Pinpoint the cell where the given text exists, returning its [x, y] midpoint coordinate. 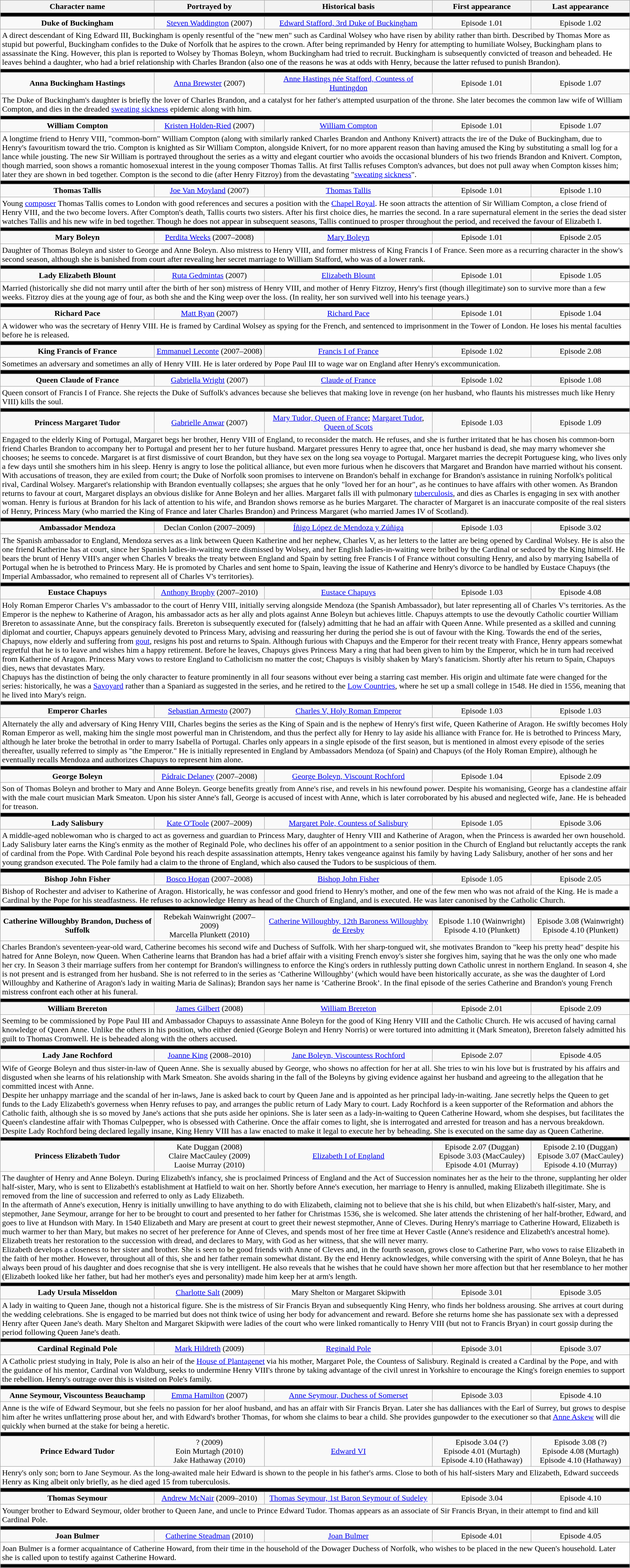
Episode 2.08 [580, 351]
Queen Claude of France [77, 380]
Mary Shelton or Margaret Skipwith [348, 1293]
Rebekah Wainwright (2007–2009) Marcella Plunkett (2010) [209, 926]
Episode 3.07 [580, 1348]
King Francis of France [77, 351]
Catherine Willoughby Brandon, Duchess of Suffolk [77, 926]
Anna Brewster (2007) [209, 83]
Margaret Pole, Countess of Salisbury [348, 823]
Portrayed by [209, 7]
Lady Elizabeth Blount [77, 275]
Mary Tudor, Queen of France; Margaret Tudor, Queen of Scots [348, 422]
Episode 1.08 [580, 380]
Claude of France [348, 380]
First appearance [482, 7]
Episode 4.01 [482, 1536]
Francis I of France [348, 351]
Edward VI [348, 1451]
Episode 4.08 [580, 593]
Sebastian Armesto (2007) [209, 711]
Duke of Buckingham [77, 23]
Episode 2.07 [482, 1055]
Lady Jane Rochford [77, 1055]
James Gilbert (2008) [209, 1008]
Andrew McNair (2009–2010) [209, 1498]
Anne Seymour, Viscountess Beauchamp [77, 1395]
Kristen Holden-Ried (2007) [209, 126]
Episode 3.03 [482, 1395]
George Boleyn [77, 776]
Kate Duggan (2008) Claire MacCauley (2009) Laoise Murray (2010) [209, 1156]
Charles V, Holy Roman Emperor [348, 711]
Episode 3.05 [580, 1293]
Anne Hastings née Stafford, Countess of Huntingdon [348, 83]
Ambassador Mendoza [77, 528]
Elizabeth Blount [348, 275]
Ruta Gedmintas (2007) [209, 275]
Princess Margaret Tudor [77, 422]
Episode 2.07 (Duggan) Episode 3.03 (MacCauley) Episode 4.01 (Murray) [482, 1156]
Kate O'Toole (2007–2009) [209, 823]
Episode 3.04 (?) Episode 4.01 (Murtagh) Episode 4.10 (Hathaway) [482, 1451]
Matt Ryan (2007) [209, 313]
Mark Hildreth (2009) [209, 1348]
Episode 3.08 (?) Episode 4.08 (Murtagh) Episode 4.10 (Hathaway) [580, 1451]
Elizabeth I of England [348, 1156]
Charlotte Salt (2009) [209, 1293]
Emperor Charles [77, 711]
Íñigo López de Mendoza y Zúñiga [348, 528]
Thomas Seymour, 1st Baron Seymour of Sudeley [348, 1498]
Episode 2.10 (Duggan) Episode 3.07 (MacCauley) Episode 4.10 (Murray) [580, 1156]
? (2009) Eoin Murtagh (2010) Jake Hathaway (2010) [209, 1451]
Emma Hamilton (2007) [209, 1395]
Cardinal Reginald Pole [77, 1348]
Reginald Pole [348, 1348]
Episode 3.02 [580, 528]
Gabriella Wright (2007) [209, 380]
Episode 3.08 (Wainwright) Episode 4.10 (Plunkett) [580, 926]
Episode 1.09 [580, 422]
Episode 1.10 [580, 190]
Prince Edward Tudor [77, 1451]
Gabrielle Anwar (2007) [209, 422]
Episode 1.10 (Wainwright) Episode 4.10 (Plunkett) [482, 926]
Steven Waddington (2007) [209, 23]
George Boleyn, Viscount Rochford [348, 776]
Thomas Seymour [77, 1498]
Anna Buckingham Hastings [77, 83]
Episode 3.04 [482, 1498]
Bosco Hogan (2007–2008) [209, 879]
Joanne King (2008–2010) [209, 1055]
Anthony Brophy (2007–2010) [209, 593]
Episode 3.06 [580, 823]
Declan Conlon (2007–2009) [209, 528]
Character name [77, 7]
Catherine Steadman (2010) [209, 1536]
Jane Boleyn, Viscountess Rochford [348, 1055]
Anne Seymour, Duchess of Somerset [348, 1395]
Emmanuel Leconte (2007–2008) [209, 351]
Episode 2.01 [482, 1008]
Historical basis [348, 7]
Pádraic Delaney (2007–2008) [209, 776]
Catherine Willoughby, 12th Baroness Willoughby de Eresby [348, 926]
Edward Stafford, 3rd Duke of Buckingham [348, 23]
Joe Van Moyland (2007) [209, 190]
Lady Ursula Misseldon [77, 1293]
Princess Elizabeth Tudor [77, 1156]
Perdita Weeks (2007–2008) [209, 237]
Lady Salisbury [77, 823]
Last appearance [580, 7]
